Provide the [X, Y] coordinate of the cell's center where the given text is located.  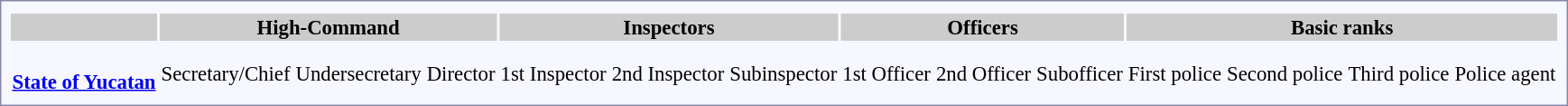
1st Inspector [553, 72]
2nd Inspector [668, 72]
Police agent [1506, 72]
High-Command [329, 27]
Officers [983, 27]
Subofficer [1080, 72]
2nd Officer [983, 72]
Secretary/Chief [226, 72]
Subinspector [784, 72]
Basic ranks [1341, 27]
Third police [1399, 72]
State of Yucatan [84, 69]
Director [460, 72]
Inspectors [669, 27]
First police [1174, 72]
1st Officer [886, 72]
Undersecretary [358, 72]
Second police [1285, 72]
